For the text-containing cell, return its midpoint in [x, y] coordinate format. 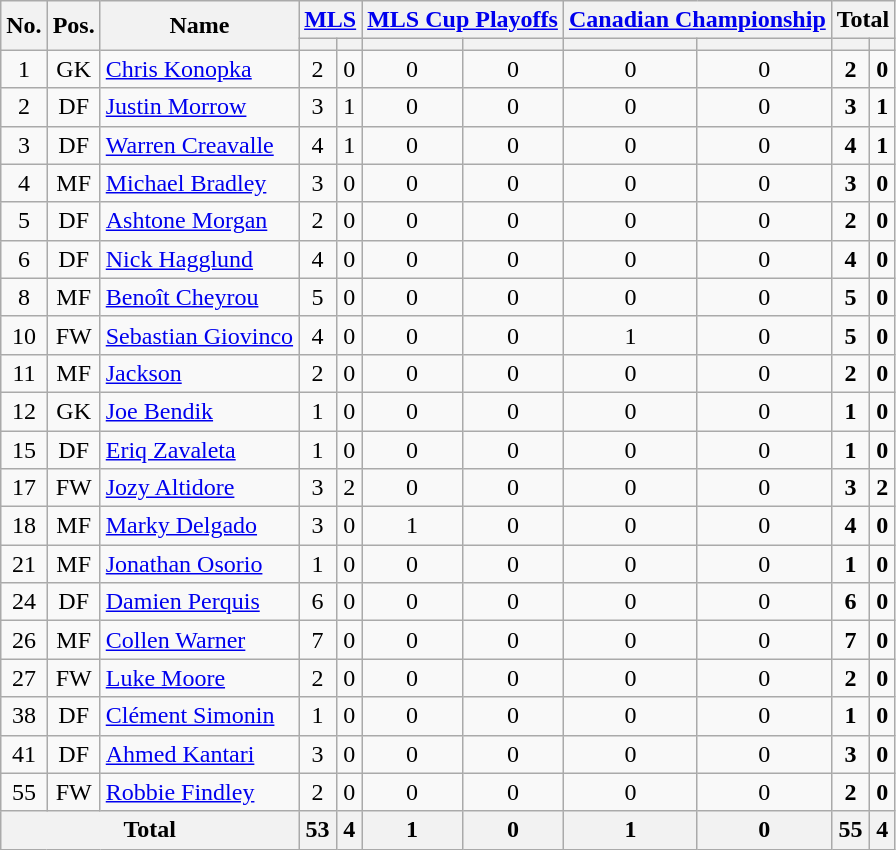
Clément Simonin [199, 716]
Collen Warner [199, 640]
Canadian Championship [697, 20]
Jozy Altidore [199, 488]
38 [24, 716]
27 [24, 678]
Joe Bendik [199, 411]
Nick Hagglund [199, 259]
No. [24, 26]
Benoît Cheyrou [199, 297]
Sebastian Giovinco [199, 335]
8 [24, 297]
Ashtone Morgan [199, 221]
15 [24, 449]
Jackson [199, 373]
21 [24, 564]
MLS Cup Playoffs [463, 20]
Ahmed Kantari [199, 754]
17 [24, 488]
Robbie Findley [199, 792]
Justin Morrow [199, 107]
12 [24, 411]
Jonathan Osorio [199, 564]
Warren Creavalle [199, 145]
Pos. [74, 26]
18 [24, 526]
10 [24, 335]
Eriq Zavaleta [199, 449]
41 [24, 754]
Michael Bradley [199, 183]
26 [24, 640]
Chris Konopka [199, 69]
Luke Moore [199, 678]
Marky Delgado [199, 526]
24 [24, 602]
Damien Perquis [199, 602]
Name [199, 26]
MLS [330, 20]
53 [318, 830]
11 [24, 373]
